Identify which cell holds the provided text, then report its (X, Y) central coordinate. 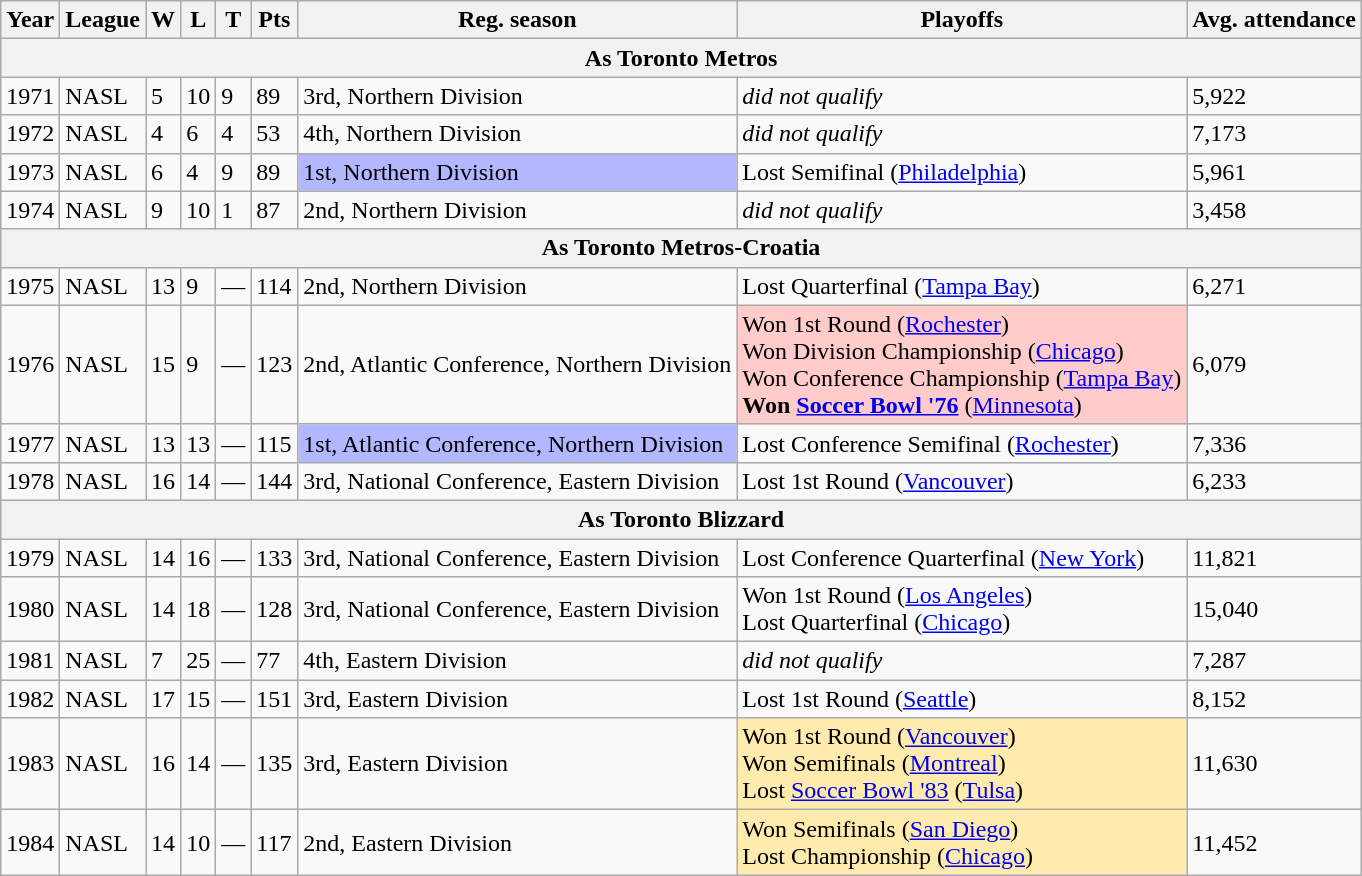
1975 (30, 286)
Year (30, 20)
1972 (30, 134)
Lost 1st Round (Vancouver) (962, 481)
2nd, Eastern Division (518, 842)
151 (274, 699)
4th, Northern Division (518, 134)
As Toronto Metros (682, 58)
Avg. attendance (1274, 20)
17 (164, 699)
4th, Eastern Division (518, 661)
1980 (30, 610)
114 (274, 286)
League (103, 20)
Lost Conference Semifinal (Rochester) (962, 443)
15,040 (1274, 610)
2nd, Atlantic Conference, Northern Division (518, 364)
1971 (30, 96)
77 (274, 661)
5,961 (1274, 172)
6,271 (1274, 286)
5 (164, 96)
Won 1st Round (Los Angeles)Lost Quarterfinal (Chicago) (962, 610)
3rd, Northern Division (518, 96)
Reg. season (518, 20)
87 (274, 210)
11,452 (1274, 842)
53 (274, 134)
L (198, 20)
Lost Conference Quarterfinal (New York) (962, 557)
135 (274, 764)
Playoffs (962, 20)
1981 (30, 661)
W (164, 20)
6,079 (1274, 364)
1978 (30, 481)
117 (274, 842)
As Toronto Blizzard (682, 519)
Lost Semifinal (Philadelphia) (962, 172)
7,336 (1274, 443)
As Toronto Metros-Croatia (682, 248)
1982 (30, 699)
1983 (30, 764)
6,233 (1274, 481)
133 (274, 557)
Lost Quarterfinal (Tampa Bay) (962, 286)
Won 1st Round (Rochester)Won Division Championship (Chicago)Won Conference Championship (Tampa Bay)Won Soccer Bowl '76 (Minnesota) (962, 364)
1979 (30, 557)
115 (274, 443)
T (234, 20)
1976 (30, 364)
1 (234, 210)
11,821 (1274, 557)
1974 (30, 210)
3,458 (1274, 210)
8,152 (1274, 699)
18 (198, 610)
Lost 1st Round (Seattle) (962, 699)
Won Semifinals (San Diego)Lost Championship (Chicago) (962, 842)
1977 (30, 443)
11,630 (1274, 764)
123 (274, 364)
25 (198, 661)
7,287 (1274, 661)
Pts (274, 20)
128 (274, 610)
1st, Atlantic Conference, Northern Division (518, 443)
7,173 (1274, 134)
1984 (30, 842)
Won 1st Round (Vancouver)Won Semifinals (Montreal)Lost Soccer Bowl '83 (Tulsa) (962, 764)
1st, Northern Division (518, 172)
1973 (30, 172)
144 (274, 481)
7 (164, 661)
5,922 (1274, 96)
